Extract the (X, Y) coordinate from the center of the cell holding the provided text.  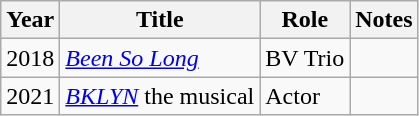
Role (305, 20)
BKLYN the musical (160, 96)
2018 (30, 58)
BV Trio (305, 58)
Title (160, 20)
Year (30, 20)
Been So Long (160, 58)
2021 (30, 96)
Notes (384, 20)
Actor (305, 96)
